Identify which cell holds the provided text, then report its (X, Y) central coordinate. 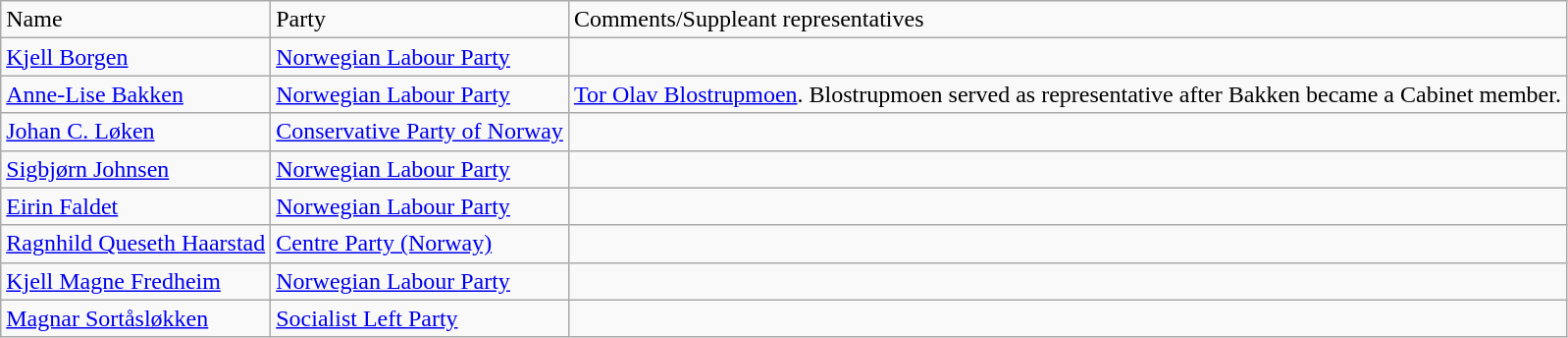
Centre Party (Norway) (420, 244)
Johan C. Løken (135, 132)
Kjell Magne Fredheim (135, 281)
Tor Olav Blostrupmoen. Blostrupmoen served as representative after Bakken became a Cabinet member. (1068, 94)
Kjell Borgen (135, 57)
Conservative Party of Norway (420, 132)
Magnar Sortåsløkken (135, 318)
Sigbjørn Johnsen (135, 169)
Ragnhild Queseth Haarstad (135, 244)
Party (420, 20)
Socialist Left Party (420, 318)
Eirin Faldet (135, 206)
Name (135, 20)
Comments/Suppleant representatives (1068, 20)
Anne-Lise Bakken (135, 94)
